Determine the [X, Y] coordinate at the center of the cell enclosing the given text.  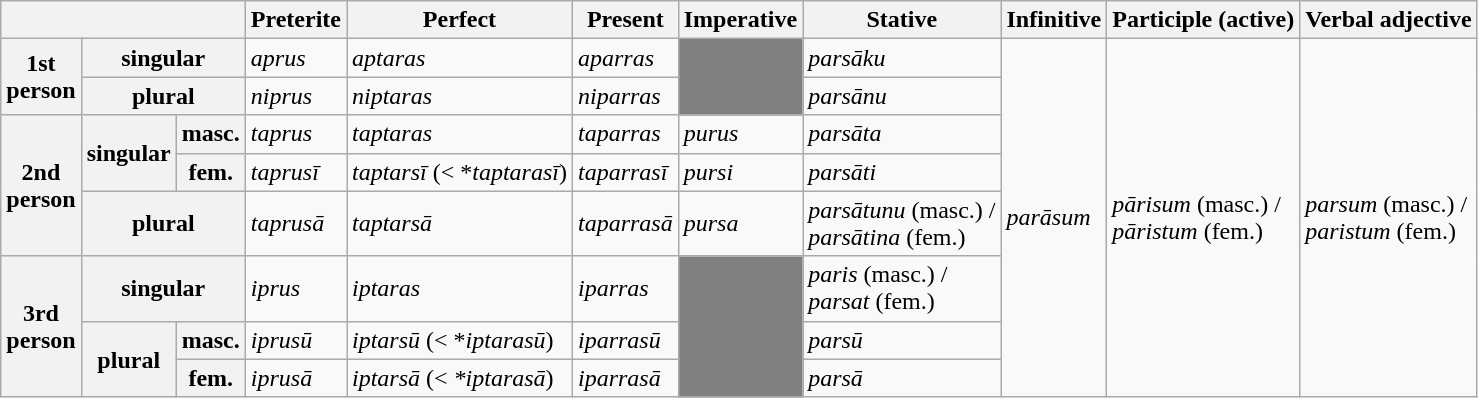
parsāti [902, 172]
taptarsā [459, 224]
iptarsā (< *iptarasā) [459, 378]
Participle (active) [1204, 20]
taprus [296, 134]
Present [625, 20]
parsātunu (masc.) / parsātina (fem.) [902, 224]
pārisum (masc.) / pāristum (fem.) [1204, 218]
niptaras [459, 96]
Infinitive [1054, 20]
aptaras [459, 58]
aparras [625, 58]
parsāku [902, 58]
parāsum [1054, 218]
taparrasā [625, 224]
iptarsū (< *iptarasū) [459, 340]
parsāta [902, 134]
iparrasū [625, 340]
taparrasī [625, 172]
Perfect [459, 20]
Stative [902, 20]
iparrasā [625, 378]
1stperson [41, 77]
Imperative [740, 20]
3rdperson [41, 326]
iparras [625, 288]
niparras [625, 96]
parsum (masc.) / paristum (fem.) [1388, 218]
2ndperson [41, 186]
Verbal adjective [1388, 20]
pursi [740, 172]
aprus [296, 58]
paris (masc.) / parsat (fem.) [902, 288]
iprusū [296, 340]
iprusā [296, 378]
taptarsī (< *taptarasī) [459, 172]
parsū [902, 340]
taprusā [296, 224]
parsānu [902, 96]
taptaras [459, 134]
parsā [902, 378]
purus [740, 134]
pursa [740, 224]
taparras [625, 134]
iprus [296, 288]
iptaras [459, 288]
Preterite [296, 20]
niprus [296, 96]
taprusī [296, 172]
